Scan for the cell matching the given text and deliver its (X, Y) coordinate at center. 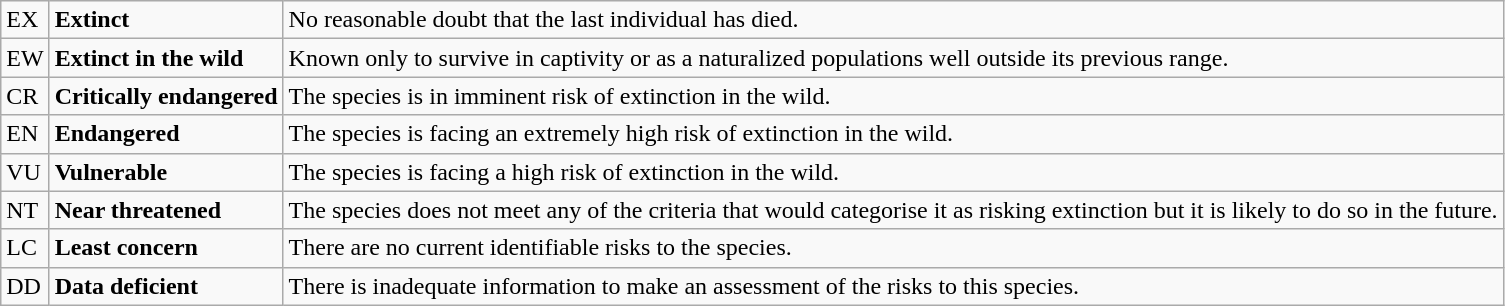
The species is facing a high risk of extinction in the wild. (893, 172)
Known only to survive in captivity or as a naturalized populations well outside its previous range. (893, 58)
The species is in imminent risk of extinction in the wild. (893, 96)
The species is facing an extremely high risk of extinction in the wild. (893, 134)
The species does not meet any of the criteria that would categorise it as risking extinction but it is likely to do so in the future. (893, 210)
Least concern (166, 248)
VU (25, 172)
NT (25, 210)
Extinct in the wild (166, 58)
No reasonable doubt that the last individual has died. (893, 20)
Critically endangered (166, 96)
EW (25, 58)
DD (25, 286)
EN (25, 134)
CR (25, 96)
Data deficient (166, 286)
There is inadequate information to make an assessment of the risks to this species. (893, 286)
EX (25, 20)
Endangered (166, 134)
There are no current identifiable risks to the species. (893, 248)
Near threatened (166, 210)
LC (25, 248)
Vulnerable (166, 172)
Extinct (166, 20)
